Find where the given text appears and provide that cell's center as (x, y) coordinate. 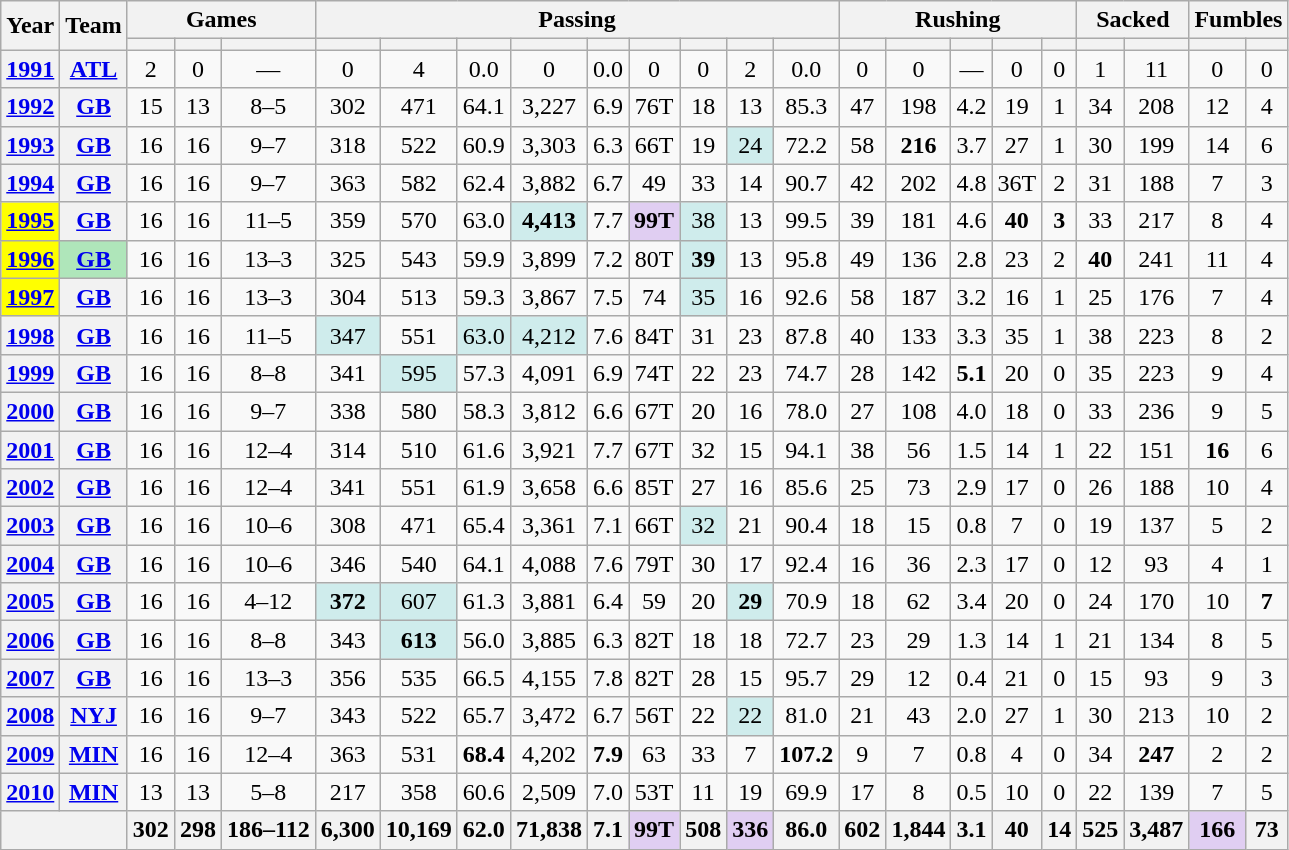
60.9 (484, 145)
3,885 (548, 640)
216 (918, 145)
61.9 (484, 488)
85.3 (806, 107)
4.6 (972, 221)
6.4 (608, 602)
85.6 (806, 488)
308 (348, 526)
4,413 (548, 221)
7.2 (608, 259)
10,169 (418, 830)
602 (862, 830)
81.0 (806, 716)
Year (30, 26)
236 (1156, 411)
325 (348, 259)
7.9 (608, 754)
63 (654, 754)
Team (94, 26)
356 (348, 678)
3.7 (972, 145)
72.2 (806, 145)
1991 (30, 69)
181 (918, 221)
187 (918, 297)
525 (1100, 830)
3,867 (548, 297)
1995 (30, 221)
92.4 (806, 564)
ATL (94, 69)
358 (418, 792)
65.7 (484, 716)
62 (918, 602)
3.4 (972, 602)
Fumbles (1238, 20)
1,844 (918, 830)
176 (1156, 297)
4,202 (548, 754)
2003 (30, 526)
2010 (30, 792)
3,227 (548, 107)
79T (654, 564)
2004 (30, 564)
2002 (30, 488)
99.5 (806, 221)
1999 (30, 373)
80T (654, 259)
53T (654, 792)
47 (862, 107)
74 (654, 297)
Rushing (958, 20)
NYJ (94, 716)
58.3 (484, 411)
314 (348, 449)
338 (348, 411)
78.0 (806, 411)
2008 (30, 716)
2000 (30, 411)
1992 (30, 107)
3,487 (1156, 830)
107.2 (806, 754)
3,472 (548, 716)
510 (418, 449)
3,303 (548, 145)
535 (418, 678)
3,361 (548, 526)
61.6 (484, 449)
7.5 (608, 297)
108 (918, 411)
7.8 (608, 678)
2009 (30, 754)
59 (654, 602)
336 (750, 830)
3.1 (972, 830)
61.3 (484, 602)
26 (1100, 488)
540 (418, 564)
62.0 (484, 830)
56 (918, 449)
68.4 (484, 754)
36 (918, 564)
4.0 (972, 411)
543 (418, 259)
186–112 (268, 830)
8–5 (268, 107)
3,899 (548, 259)
87.8 (806, 335)
607 (418, 602)
318 (348, 145)
241 (1156, 259)
1.5 (972, 449)
2007 (30, 678)
3,921 (548, 449)
84T (654, 335)
0.4 (972, 678)
62.4 (484, 183)
170 (1156, 602)
65.4 (484, 526)
Sacked (1133, 20)
151 (1156, 449)
74.7 (806, 373)
6,300 (348, 830)
42 (862, 183)
95.8 (806, 259)
90.7 (806, 183)
59.9 (484, 259)
36T (1017, 183)
346 (348, 564)
56T (654, 716)
582 (418, 183)
2.9 (972, 488)
3.3 (972, 335)
2.8 (972, 259)
213 (1156, 716)
3.2 (972, 297)
72.7 (806, 640)
7.0 (608, 792)
Passing (577, 20)
3,881 (548, 602)
580 (418, 411)
57.3 (484, 373)
1994 (30, 183)
4.8 (972, 183)
139 (1156, 792)
2.0 (972, 716)
2.3 (972, 564)
513 (418, 297)
4,091 (548, 373)
347 (348, 335)
136 (918, 259)
86.0 (806, 830)
59.3 (484, 297)
2006 (30, 640)
74T (654, 373)
1998 (30, 335)
372 (348, 602)
4,088 (548, 564)
3,812 (548, 411)
359 (348, 221)
304 (348, 297)
613 (418, 640)
247 (1156, 754)
70.9 (806, 602)
5–8 (268, 792)
1993 (30, 145)
60.6 (484, 792)
0.5 (972, 792)
66.5 (484, 678)
56.0 (484, 640)
298 (198, 830)
43 (918, 716)
85T (654, 488)
1997 (30, 297)
2005 (30, 602)
71,838 (548, 830)
570 (418, 221)
508 (704, 830)
2001 (30, 449)
69.9 (806, 792)
202 (918, 183)
95.7 (806, 678)
4,155 (548, 678)
142 (918, 373)
199 (1156, 145)
3,658 (548, 488)
133 (918, 335)
1.3 (972, 640)
208 (1156, 107)
5.1 (972, 373)
137 (1156, 526)
1996 (30, 259)
92.6 (806, 297)
531 (418, 754)
2,509 (548, 792)
Games (221, 20)
595 (418, 373)
76T (654, 107)
134 (1156, 640)
90.4 (806, 526)
3,882 (548, 183)
94.1 (806, 449)
4–12 (268, 602)
166 (1218, 830)
4.2 (972, 107)
198 (918, 107)
4,212 (548, 335)
